Extract the (x, y) coordinate from the center of the cell holding the provided text.  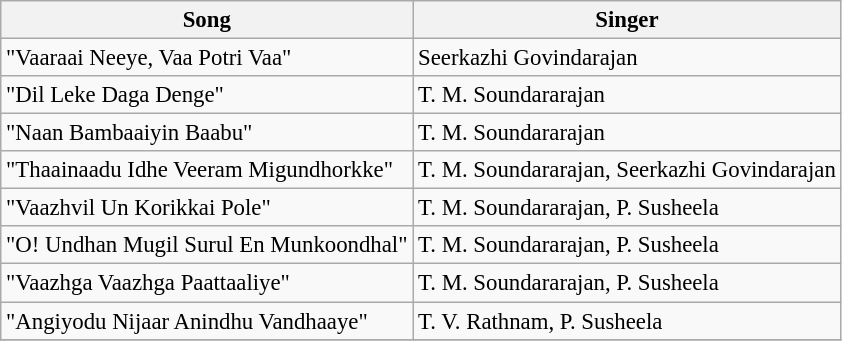
Song (207, 20)
"Dil Leke Daga Denge" (207, 95)
Seerkazhi Govindarajan (627, 58)
Singer (627, 20)
T. M. Soundararajan, Seerkazhi Govindarajan (627, 170)
"Thaainaadu Idhe Veeram Migundhorkke" (207, 170)
"Vaazhga Vaazhga Paattaaliye" (207, 283)
"Vaaraai Neeye, Vaa Potri Vaa" (207, 58)
T. V. Rathnam, P. Susheela (627, 321)
"Naan Bambaaiyin Baabu" (207, 133)
"Vaazhvil Un Korikkai Pole" (207, 208)
"O! Undhan Mugil Surul En Munkoondhal" (207, 245)
"Angiyodu Nijaar Anindhu Vandhaaye" (207, 321)
